Scan for the cell matching the given text and deliver its [X, Y] coordinate at center. 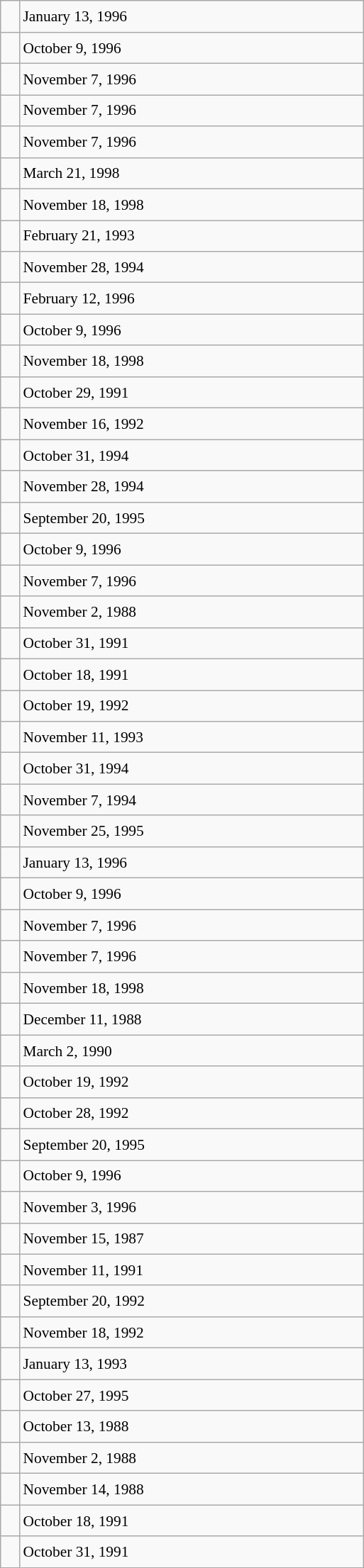
November 16, 1992 [192, 424]
November 11, 1991 [192, 1270]
November 11, 1993 [192, 737]
October 13, 1988 [192, 1426]
November 25, 1995 [192, 831]
September 20, 1992 [192, 1301]
January 13, 1993 [192, 1364]
February 12, 1996 [192, 298]
March 21, 1998 [192, 173]
November 15, 1987 [192, 1238]
November 14, 1988 [192, 1489]
November 3, 1996 [192, 1207]
November 7, 1994 [192, 800]
November 18, 1992 [192, 1333]
March 2, 1990 [192, 1051]
December 11, 1988 [192, 1019]
October 27, 1995 [192, 1395]
February 21, 1993 [192, 236]
October 28, 1992 [192, 1113]
October 29, 1991 [192, 393]
